Capture the cell that displays the provided text and extract its [X, Y] central coordinate. 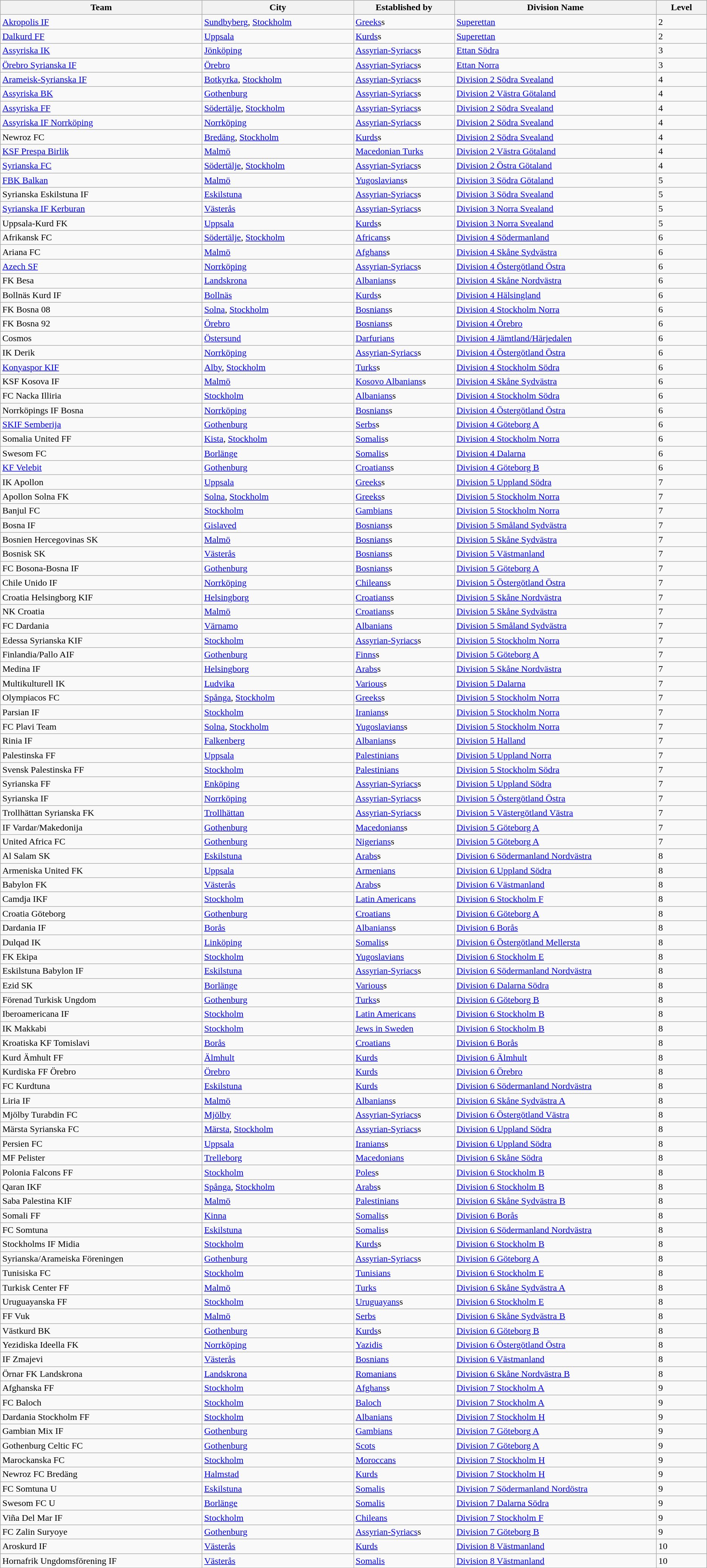
Chile Unido IF [101, 583]
FF Vuk [101, 1316]
Liria IF [101, 1101]
KSF Prespa Birlik [101, 151]
MF Pelister [101, 1158]
Somali FF [101, 1215]
Linköping [278, 942]
Jews in Sweden [404, 1028]
Africanss [404, 238]
Norrköpings IF Bosna [101, 410]
Moroccans [404, 1460]
Förenad Turkisk Ungdom [101, 1000]
Finlandia/Pallo AIF [101, 655]
Hornafrik Ungdomsförening IF [101, 1561]
FC Plavi Team [101, 727]
Syrianska FF [101, 784]
FC Somtuna U [101, 1489]
Division 4 Göteborg A [555, 425]
Palestinska FF [101, 755]
Division 6 Skåne Södra [555, 1158]
KF Velebit [101, 468]
Apollon Solna FK [101, 496]
Division 3 Södra Götaland [555, 180]
Division 5 Halland [555, 741]
Established by [404, 8]
Yugoslavians [404, 957]
Division 5 Västmanland [555, 554]
Division 6 Östergötland Mellersta [555, 942]
Armenians [404, 870]
Dardania Stockholm FF [101, 1417]
Division 5 Stockholm Södra [555, 770]
Division 4 Örebro [555, 324]
Afrikansk FC [101, 238]
Saba Palestina KIF [101, 1201]
Division 5 Västergötland Västra [555, 813]
Level [682, 8]
Ezid SK [101, 985]
Division 7 Södermanland Nordöstra [555, 1489]
Team [101, 8]
Division 6 Östergötland Östra [555, 1345]
Croatia Helsingborg KIF [101, 597]
Division 6 Älmhult [555, 1057]
Division 2 Östra Götaland [555, 165]
Bosnien Hercegovinas SK [101, 540]
Kroatiska KF Tomislavi [101, 1043]
Division 7 Stockholm F [555, 1517]
Camdja IKF [101, 899]
Halmstad [278, 1474]
Enköping [278, 784]
Märsta, Stockholm [278, 1129]
Västkurd BK [101, 1330]
Azech SF [101, 266]
IF Zmajevi [101, 1359]
Macedonian Turks [404, 151]
FC Kurdtuna [101, 1086]
Serbss [404, 425]
Syrianska FC [101, 165]
Iberoamericana IF [101, 1014]
Assyriska IK [101, 51]
Uruguayanss [404, 1302]
Uruguayanska FF [101, 1302]
Tunisians [404, 1273]
Macedonianss [404, 827]
Division 6 Stockholm F [555, 899]
Svensk Palestinska FF [101, 770]
IK Derik [101, 353]
Östersund [278, 338]
Division 6 Skåne Nordvästra B [555, 1374]
Trollhättan Syrianska FK [101, 813]
Swesom FC [101, 453]
Swesom FC U [101, 1503]
Gislaved [278, 525]
Division 4 Södermanland [555, 238]
Syrianska Eskilstuna IF [101, 195]
Syrianska IF Kerburan [101, 209]
Macedonians [404, 1158]
Yazidis [404, 1345]
Kosovo Albanianss [404, 381]
Bosnians [404, 1359]
Bollnäs Kurd IF [101, 295]
Al Salam SK [101, 856]
Parsian IF [101, 712]
Medina IF [101, 669]
Dardania IF [101, 928]
Romanians [404, 1374]
Division 4 Göteborg B [555, 468]
NK Croatia [101, 611]
IK Makkabi [101, 1028]
Serbs [404, 1316]
Jönköping [278, 51]
Edessa Syrianska KIF [101, 640]
Division 6 Östergötland Västra [555, 1115]
Division 4 Hälsingland [555, 295]
Kurd Ämhult FF [101, 1057]
Bosna IF [101, 525]
Kinna [278, 1215]
Ettan Norra [555, 65]
Dalkurd FF [101, 36]
Ettan Södra [555, 51]
Ariana FC [101, 252]
United Africa FC [101, 841]
Baloch [404, 1403]
Assyriska FF [101, 108]
Division 4 Dalarna [555, 453]
FC Somtuna [101, 1230]
FC Zalin Suryoye [101, 1532]
Dulqad IK [101, 942]
Division 4 Jämtland/Härjedalen [555, 338]
Märsta Syrianska FC [101, 1129]
Syrianska IF [101, 798]
City [278, 8]
Turkisk Center FF [101, 1287]
Cosmos [101, 338]
Gothenburg Celtic FC [101, 1446]
Scots [404, 1446]
Aroskurd IF [101, 1546]
Chileans [404, 1517]
Division 3 Södra Svealand [555, 195]
FC Bosona-Bosna IF [101, 568]
Viña Del Mar IF [101, 1517]
Botkyrka, Stockholm [278, 79]
FBK Balkan [101, 180]
Olympiacos FC [101, 698]
Alby, Stockholm [278, 367]
Akropolis IF [101, 22]
Falkenberg [278, 741]
Afghanska FF [101, 1388]
Division 7 Dalarna Södra [555, 1503]
Trelleborg [278, 1158]
Yezidiska Ideella FK [101, 1345]
Bredäng, Stockholm [278, 137]
Division Name [555, 8]
FK Bosna 92 [101, 324]
Division 6 Dalarna Södra [555, 985]
Division 6 Örebro [555, 1072]
Sundbyberg, Stockholm [278, 22]
Finnss [404, 655]
Banjul FC [101, 511]
Eskilstuna Babylon IF [101, 971]
FC Dardania [101, 626]
Division 5 Uppland Norra [555, 755]
Älmhult [278, 1057]
Stockholms IF Midia [101, 1244]
FC Nacka Illiria [101, 396]
Arameisk-Syrianska IF [101, 79]
Assyriska IF Norrköping [101, 122]
FC Baloch [101, 1403]
Konyaspor KIF [101, 367]
Assyriska BK [101, 94]
Bosnisk SK [101, 554]
FK Besa [101, 281]
Polonia Falcons FF [101, 1172]
Värnamo [278, 626]
FK Bosna 08 [101, 309]
Division 7 Göteborg B [555, 1532]
Division 4 Skåne Nordvästra [555, 281]
Kurdiska FF Örebro [101, 1072]
Nigerianss [404, 841]
FK Ekipa [101, 957]
SKIF Semberija [101, 425]
Babylon FK [101, 885]
Qaran IKF [101, 1187]
Mjölby [278, 1115]
Uppsala-Kurd FK [101, 223]
Bollnäs [278, 295]
Trollhättan [278, 813]
Örnar FK Landskrona [101, 1374]
Multikulturell IK [101, 683]
Örebro Syrianska IF [101, 65]
Armeniska United FK [101, 870]
Somalia United FF [101, 439]
Poless [404, 1172]
Gambian Mix IF [101, 1431]
KSF Kosova IF [101, 381]
IF Vardar/Makedonija [101, 827]
Chileanss [404, 583]
Darfurians [404, 338]
Syrianska/Arameiska Föreningen [101, 1259]
Turks [404, 1287]
Newroz FC Bredäng [101, 1474]
Ludvika [278, 683]
IK Apollon [101, 482]
Kista, Stockholm [278, 439]
Mjölby Turabdin FC [101, 1115]
Persien FC [101, 1144]
Division 5 Dalarna [555, 683]
Tunisiska FC [101, 1273]
Rinia IF [101, 741]
Croatia Göteborg [101, 914]
Newroz FC [101, 137]
Marockanska FC [101, 1460]
